Provide the [X, Y] coordinate of the cell's center where the given text is located.  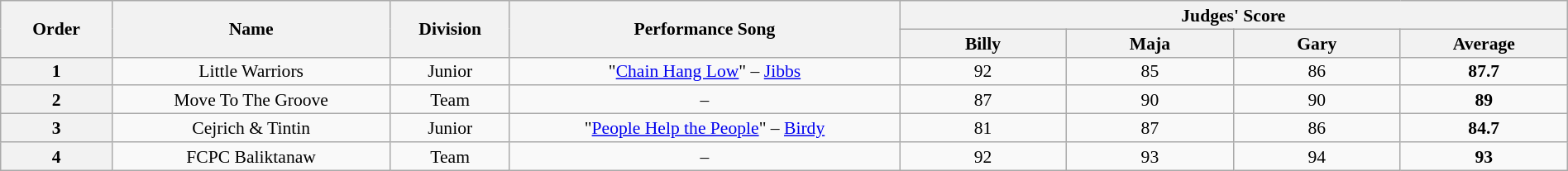
Move To The Groove [251, 100]
Division [450, 29]
Judges' Score [1234, 15]
Name [251, 29]
FCPC Baliktanaw [251, 156]
Average [1484, 43]
2 [56, 100]
"People Help the People" – Birdy [705, 128]
84.7 [1484, 128]
85 [1150, 71]
3 [56, 128]
1 [56, 71]
Order [56, 29]
87.7 [1484, 71]
Maja [1150, 43]
"Chain Hang Low" – Jibbs [705, 71]
Little Warriors [251, 71]
Performance Song [705, 29]
94 [1317, 156]
89 [1484, 100]
4 [56, 156]
Cejrich & Tintin [251, 128]
81 [983, 128]
Billy [983, 43]
Gary [1317, 43]
